Return [x, y] of the center of cell containing provided text 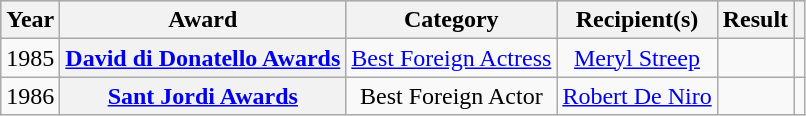
Sant Jordi Awards [203, 96]
Best Foreign Actress [452, 58]
Robert De Niro [637, 96]
1985 [30, 58]
Category [452, 20]
Meryl Streep [637, 58]
Best Foreign Actor [452, 96]
Award [203, 20]
David di Donatello Awards [203, 58]
Recipient(s) [637, 20]
Year [30, 20]
Result [755, 20]
1986 [30, 96]
